Determine the (x, y) coordinate at the center of the cell enclosing the given text.  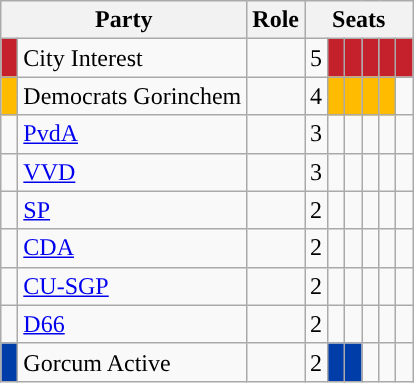
Role (276, 20)
D66 (132, 324)
CU-SGP (132, 286)
4 (316, 96)
SP (132, 210)
5 (316, 58)
VVD (132, 172)
PvdA (132, 134)
Democrats Gorinchem (132, 96)
Gorcum Active (132, 362)
CDA (132, 248)
City Interest (132, 58)
Seats (359, 20)
Party (124, 20)
